Output the (x, y) coordinate of the center of the cell containing the given text.  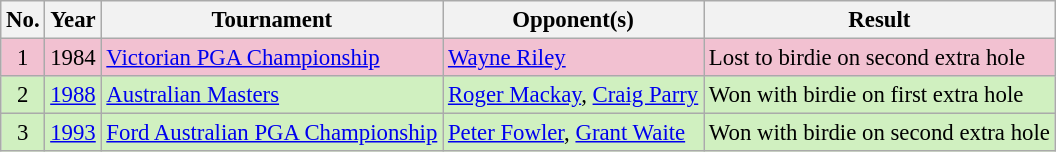
Won with birdie on first extra hole (880, 95)
1 (23, 58)
Opponent(s) (574, 20)
Australian Masters (272, 95)
Ford Australian PGA Championship (272, 133)
Wayne Riley (574, 58)
1984 (73, 58)
Tournament (272, 20)
2 (23, 95)
3 (23, 133)
Lost to birdie on second extra hole (880, 58)
No. (23, 20)
Won with birdie on second extra hole (880, 133)
Result (880, 20)
1993 (73, 133)
Victorian PGA Championship (272, 58)
Peter Fowler, Grant Waite (574, 133)
Year (73, 20)
Roger Mackay, Craig Parry (574, 95)
1988 (73, 95)
